Identify which cell holds the provided text, then report its (x, y) central coordinate. 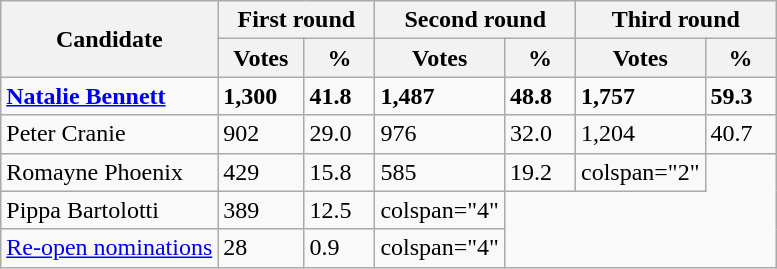
585 (440, 172)
48.8 (540, 96)
Peter Cranie (110, 134)
First round (296, 20)
Third round (676, 20)
28 (261, 248)
59.3 (740, 96)
40.7 (740, 134)
29.0 (340, 134)
902 (261, 134)
1,487 (440, 96)
12.5 (340, 210)
32.0 (540, 134)
Re-open nominations (110, 248)
Pippa Bartolotti (110, 210)
19.2 (540, 172)
1,204 (640, 134)
colspan="2" (640, 172)
15.8 (340, 172)
Natalie Bennett (110, 96)
Second round (476, 20)
Romayne Phoenix (110, 172)
389 (261, 210)
429 (261, 172)
Candidate (110, 39)
41.8 (340, 96)
1,300 (261, 96)
976 (440, 134)
0.9 (340, 248)
1,757 (640, 96)
